Provide the (X, Y) coordinate of the cell's center where the given text is located.  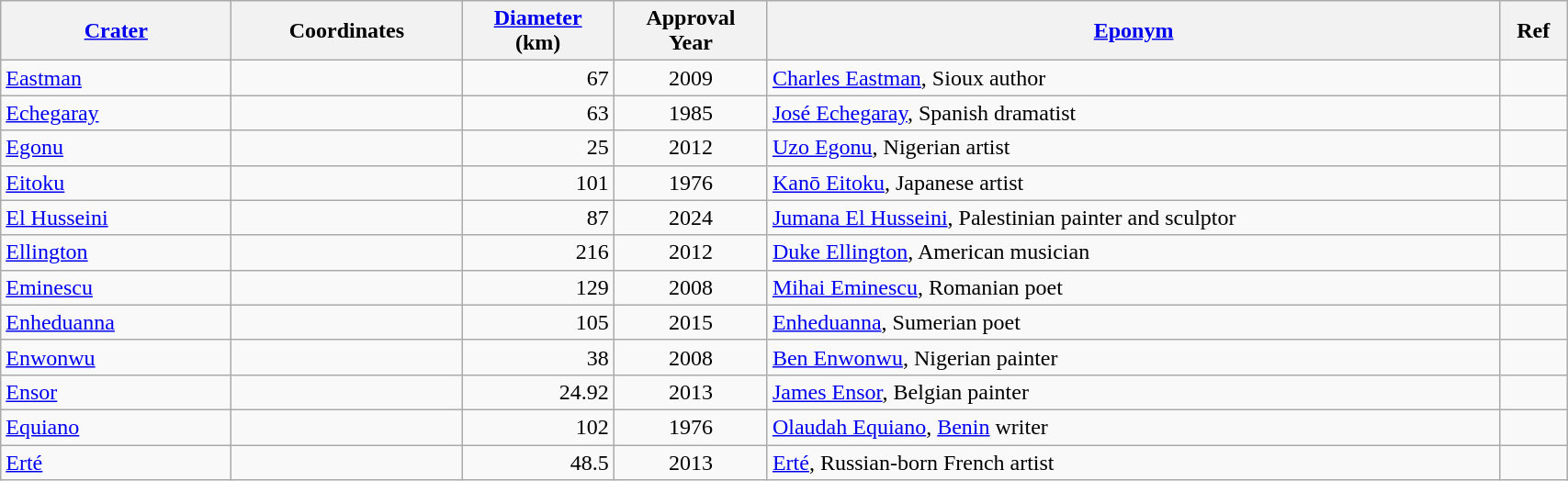
102 (538, 427)
Eminescu (116, 287)
Erté (116, 462)
Egonu (116, 148)
Eitoku (116, 183)
Echegaray (116, 113)
Kanō Eitoku, Japanese artist (1134, 183)
Eponym (1134, 31)
129 (538, 287)
Diameter(km) (538, 31)
216 (538, 252)
2009 (691, 78)
Jumana El Husseini, Palestinian painter and sculptor (1134, 218)
El Husseini (116, 218)
Coordinates (347, 31)
87 (538, 218)
2024 (691, 218)
Equiano (116, 427)
24.92 (538, 392)
38 (538, 357)
Enheduanna, Sumerian poet (1134, 322)
ApprovalYear (691, 31)
Eastman (116, 78)
Mihai Eminescu, Romanian poet (1134, 287)
101 (538, 183)
Enwonwu (116, 357)
1985 (691, 113)
Uzo Egonu, Nigerian artist (1134, 148)
105 (538, 322)
63 (538, 113)
Ben Enwonwu, Nigerian painter (1134, 357)
Olaudah Equiano, Benin writer (1134, 427)
Charles Eastman, Sioux author (1134, 78)
José Echegaray, Spanish dramatist (1134, 113)
67 (538, 78)
Ref (1534, 31)
Duke Ellington, American musician (1134, 252)
48.5 (538, 462)
25 (538, 148)
Ensor (116, 392)
James Ensor, Belgian painter (1134, 392)
Erté, Russian-born French artist (1134, 462)
Enheduanna (116, 322)
Ellington (116, 252)
2015 (691, 322)
Crater (116, 31)
